From the cell containing the given text, extract its center point as (X, Y) coordinate. 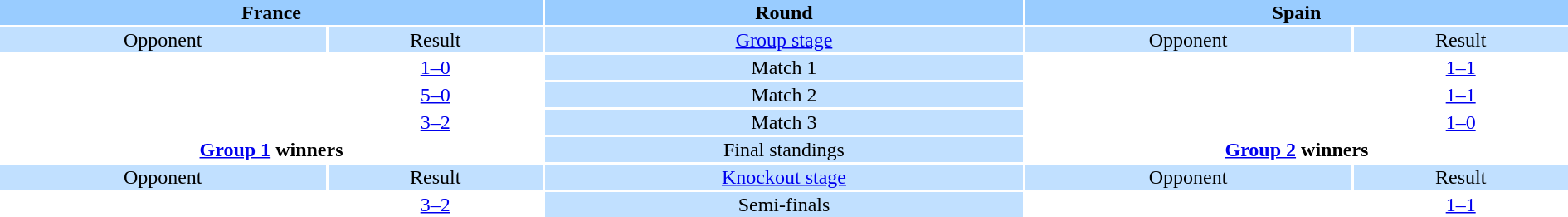
Group 1 winners (271, 150)
Spain (1297, 12)
Final standings (784, 150)
France (271, 12)
5–0 (435, 95)
Match 1 (784, 67)
Semi-finals (784, 205)
Knockout stage (784, 177)
Group 2 winners (1297, 150)
Match 2 (784, 95)
Round (784, 12)
Group stage (784, 40)
Match 3 (784, 122)
